Return [X, Y] of the center of cell containing provided text 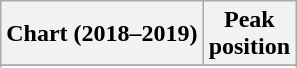
Chart (2018–2019) [102, 34]
Peakposition [249, 34]
